Determine the (X, Y) coordinate at the center of the cell enclosing the given text.  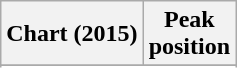
Chart (2015) (72, 34)
Peakposition (189, 34)
